Locate the cell with the specified text and output its (X, Y) center coordinate. 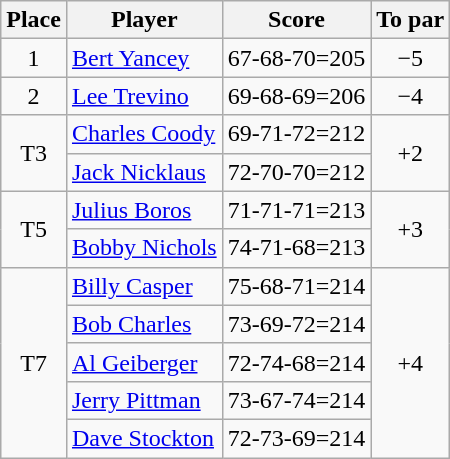
67-68-70=205 (296, 58)
2 (34, 96)
Bob Charles (144, 324)
+3 (410, 229)
73-67-74=214 (296, 400)
72-74-68=214 (296, 362)
69-68-69=206 (296, 96)
Charles Coody (144, 134)
Lee Trevino (144, 96)
Jack Nicklaus (144, 172)
73-69-72=214 (296, 324)
+2 (410, 153)
Al Geiberger (144, 362)
+4 (410, 362)
69-71-72=212 (296, 134)
Bert Yancey (144, 58)
T7 (34, 362)
Julius Boros (144, 210)
−4 (410, 96)
Jerry Pittman (144, 400)
−5 (410, 58)
Place (34, 20)
72-70-70=212 (296, 172)
74-71-68=213 (296, 248)
Dave Stockton (144, 438)
Score (296, 20)
T3 (34, 153)
Bobby Nichols (144, 248)
Player (144, 20)
To par (410, 20)
71-71-71=213 (296, 210)
72-73-69=214 (296, 438)
Billy Casper (144, 286)
T5 (34, 229)
1 (34, 58)
75-68-71=214 (296, 286)
